Scan for the cell matching the given text and deliver its (x, y) coordinate at center. 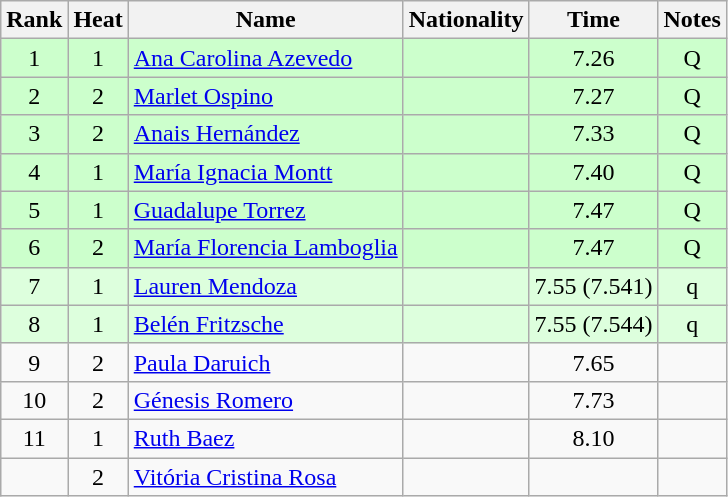
10 (34, 400)
7.73 (594, 400)
7.33 (594, 134)
Rank (34, 20)
Vitória Cristina Rosa (266, 477)
María Ignacia Montt (266, 172)
Belén Fritzsche (266, 324)
11 (34, 438)
9 (34, 362)
5 (34, 210)
Lauren Mendoza (266, 286)
7.40 (594, 172)
Time (594, 20)
Heat (98, 20)
Ruth Baez (266, 438)
7.55 (7.544) (594, 324)
7.65 (594, 362)
7.55 (7.541) (594, 286)
7.27 (594, 96)
7.26 (594, 58)
Marlet Ospino (266, 96)
María Florencia Lamboglia (266, 248)
Anais Hernández (266, 134)
Ana Carolina Azevedo (266, 58)
6 (34, 248)
Name (266, 20)
Génesis Romero (266, 400)
7 (34, 286)
8 (34, 324)
Nationality (466, 20)
Guadalupe Torrez (266, 210)
Notes (692, 20)
4 (34, 172)
3 (34, 134)
8.10 (594, 438)
Paula Daruich (266, 362)
